Return the (x, y) coordinate for the center point of the cell that contains the specified text.  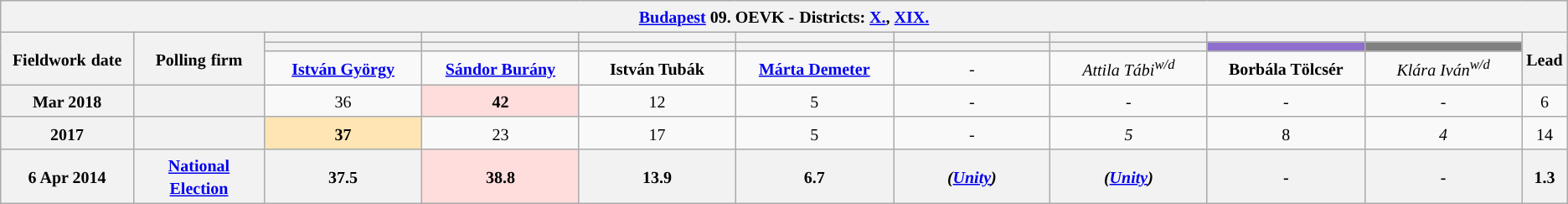
37 (343, 133)
István György (343, 68)
Fieldwork date (67, 59)
17 (657, 133)
National Election (199, 176)
6 Apr 2014 (67, 176)
Márta Demeter (814, 68)
4 (1444, 133)
István Tubák (657, 68)
1.3 (1545, 176)
Budapest 09. OEVK - Districts: X., XIX. (784, 17)
Klára Ivánw/d (1444, 68)
Mar 2018 (67, 101)
6.7 (814, 176)
Borbála Tölcsér (1287, 68)
37.5 (343, 176)
2017 (67, 133)
8 (1287, 133)
Polling firm (199, 59)
12 (657, 101)
Lead (1545, 59)
42 (500, 101)
36 (343, 101)
Sándor Burány (500, 68)
23 (500, 133)
13.9 (657, 176)
38.8 (500, 176)
14 (1545, 133)
6 (1545, 101)
Attila Tábiw/d (1129, 68)
